Provide the [x, y] coordinate of the cell's center where the given text is located.  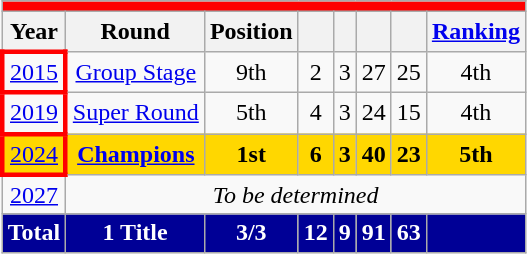
9th [251, 72]
Year [34, 32]
15 [408, 112]
91 [374, 233]
Champions [136, 154]
25 [408, 72]
24 [374, 112]
Position [251, 32]
40 [374, 154]
3/3 [251, 233]
2019 [34, 112]
12 [316, 233]
23 [408, 154]
2 [316, 72]
1 Title [136, 233]
Total [34, 233]
6 [316, 154]
Group Stage [136, 72]
Ranking [476, 32]
Super Round [136, 112]
Round [136, 32]
27 [374, 72]
1st [251, 154]
63 [408, 233]
To be determined [296, 195]
4 [316, 112]
9 [344, 233]
2015 [34, 72]
2024 [34, 154]
2027 [34, 195]
